Detect which cell encompasses the target text, then output its [x, y] center coordinate. 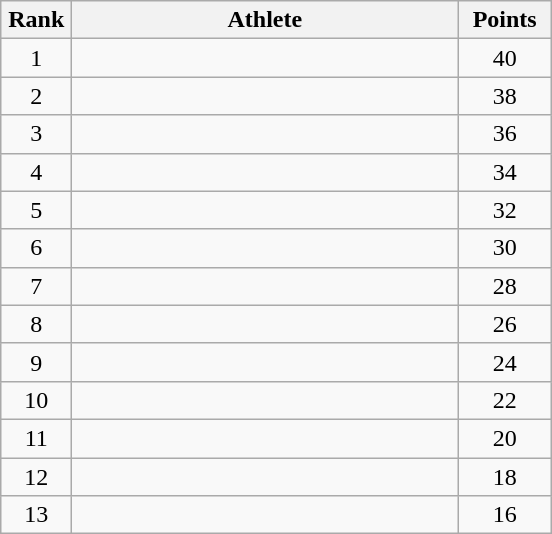
18 [505, 477]
28 [505, 286]
12 [36, 477]
Rank [36, 20]
32 [505, 210]
34 [505, 172]
7 [36, 286]
38 [505, 96]
16 [505, 515]
22 [505, 400]
9 [36, 362]
36 [505, 134]
10 [36, 400]
4 [36, 172]
40 [505, 58]
8 [36, 324]
1 [36, 58]
2 [36, 96]
26 [505, 324]
Points [505, 20]
6 [36, 248]
20 [505, 438]
24 [505, 362]
Athlete [265, 20]
3 [36, 134]
11 [36, 438]
5 [36, 210]
30 [505, 248]
13 [36, 515]
